From the cell containing the given text, extract its center point as (X, Y) coordinate. 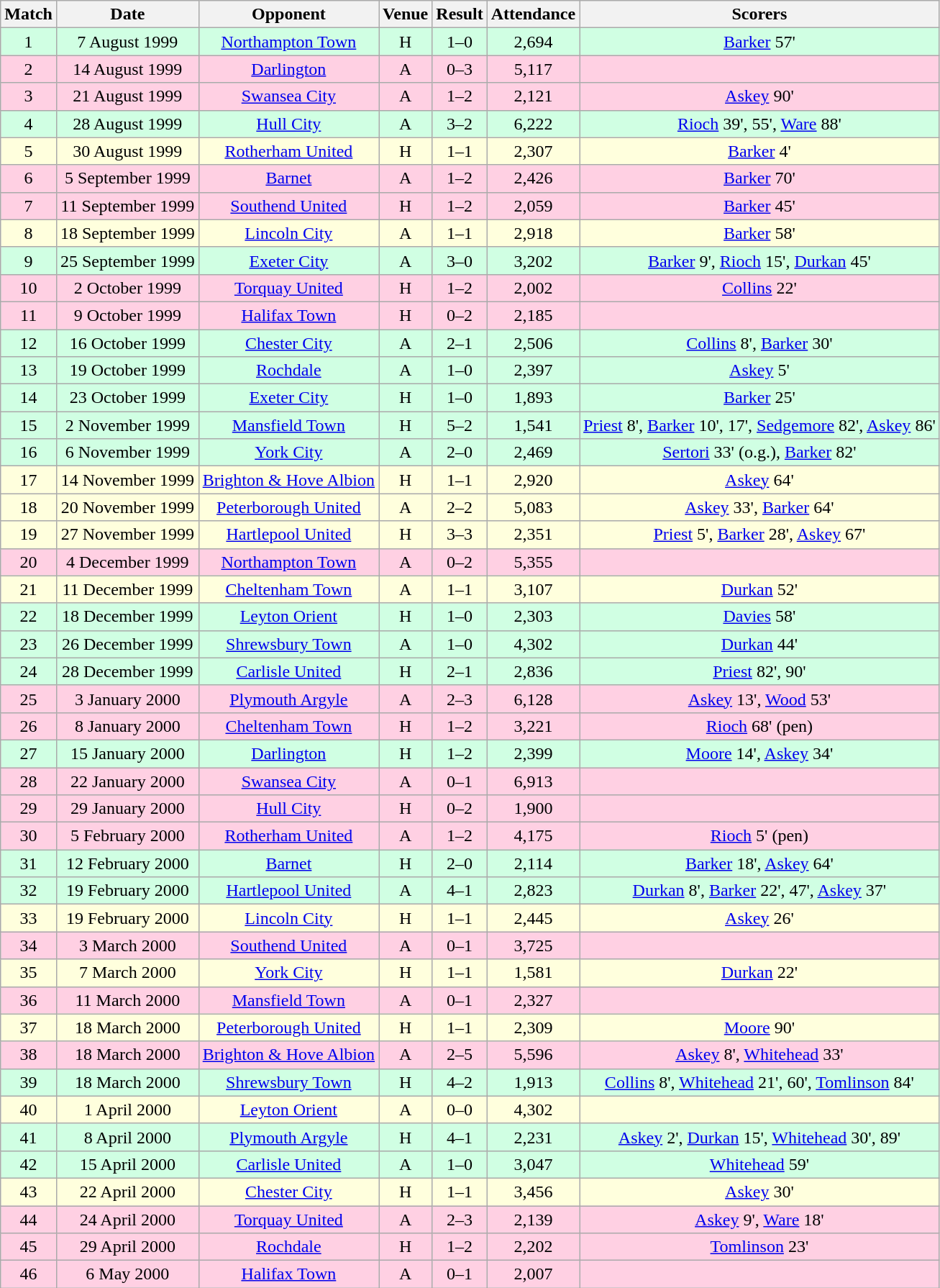
22 (29, 617)
Rioch 39', 55', Ware 88' (759, 124)
20 November 1999 (127, 507)
Davies 58' (759, 617)
2,426 (533, 178)
0–3 (460, 69)
31 (29, 863)
40 (29, 1110)
6 (29, 178)
46 (29, 1274)
8 January 2000 (127, 726)
2,139 (533, 1220)
Barker 45' (759, 206)
15 (29, 425)
3,221 (533, 726)
2,002 (533, 288)
29 (29, 809)
11 (29, 315)
32 (29, 891)
35 (29, 973)
2,469 (533, 453)
27 November 1999 (127, 535)
2,918 (533, 233)
16 October 1999 (127, 343)
Priest 82', 90' (759, 671)
3,725 (533, 945)
2,059 (533, 206)
29 January 2000 (127, 809)
15 January 2000 (127, 753)
3,107 (533, 589)
14 November 1999 (127, 480)
Moore 90' (759, 1028)
42 (29, 1164)
6,128 (533, 699)
Askey 90' (759, 96)
12 (29, 343)
Askey 30' (759, 1192)
2,445 (533, 918)
Collins 22' (759, 288)
45 (29, 1247)
43 (29, 1192)
24 April 2000 (127, 1220)
2,007 (533, 1274)
3 March 2000 (127, 945)
5,083 (533, 507)
2,307 (533, 151)
5,355 (533, 562)
2,327 (533, 1000)
11 December 1999 (127, 589)
21 August 1999 (127, 96)
2–2 (460, 507)
Askey 26' (759, 918)
25 September 1999 (127, 260)
Result (460, 14)
Durkan 8', Barker 22', 47', Askey 37' (759, 891)
2,309 (533, 1028)
11 March 2000 (127, 1000)
28 August 1999 (127, 124)
23 October 1999 (127, 398)
36 (29, 1000)
0–0 (460, 1110)
41 (29, 1137)
2,694 (533, 42)
Askey 9', Ware 18' (759, 1220)
2,231 (533, 1137)
4,175 (533, 836)
2,185 (533, 315)
19 October 1999 (127, 371)
26 (29, 726)
20 (29, 562)
1,541 (533, 425)
5–2 (460, 425)
Sertori 33' (o.g.), Barker 82' (759, 453)
24 (29, 671)
Askey 64' (759, 480)
44 (29, 1220)
21 (29, 589)
39 (29, 1082)
2,202 (533, 1247)
Scorers (759, 14)
2,920 (533, 480)
Barker 18', Askey 64' (759, 863)
30 (29, 836)
6,222 (533, 124)
2–5 (460, 1055)
4 (29, 124)
16 (29, 453)
14 August 1999 (127, 69)
30 August 1999 (127, 151)
37 (29, 1028)
34 (29, 945)
Askey 2', Durkan 15', Whitehead 30', 89' (759, 1137)
Barker 4' (759, 151)
6 November 1999 (127, 453)
8 April 2000 (127, 1137)
1,913 (533, 1082)
6 May 2000 (127, 1274)
7 (29, 206)
2,303 (533, 617)
22 April 2000 (127, 1192)
1 (29, 42)
5 September 1999 (127, 178)
15 April 2000 (127, 1164)
18 September 1999 (127, 233)
1 April 2000 (127, 1110)
29 April 2000 (127, 1247)
7 August 1999 (127, 42)
Barker 9', Rioch 15', Durkan 45' (759, 260)
Whitehead 59' (759, 1164)
28 December 1999 (127, 671)
Collins 8', Barker 30' (759, 343)
2,823 (533, 891)
11 September 1999 (127, 206)
Barker 70' (759, 178)
18 (29, 507)
3 January 2000 (127, 699)
2,399 (533, 753)
3–3 (460, 535)
2 (29, 69)
38 (29, 1055)
3,202 (533, 260)
14 (29, 398)
18 December 1999 (127, 617)
27 (29, 753)
Askey 8', Whitehead 33' (759, 1055)
2 October 1999 (127, 288)
Barker 25' (759, 398)
Tomlinson 23' (759, 1247)
Durkan 52' (759, 589)
Askey 33', Barker 64' (759, 507)
19 (29, 535)
1,900 (533, 809)
2 November 1999 (127, 425)
Rioch 5' (pen) (759, 836)
6,913 (533, 781)
Durkan 22' (759, 973)
2,121 (533, 96)
3–2 (460, 124)
12 February 2000 (127, 863)
9 October 1999 (127, 315)
1,893 (533, 398)
Priest 5', Barker 28', Askey 67' (759, 535)
Askey 13', Wood 53' (759, 699)
5 February 2000 (127, 836)
Rioch 68' (pen) (759, 726)
26 December 1999 (127, 644)
23 (29, 644)
3 (29, 96)
8 (29, 233)
2,351 (533, 535)
Date (127, 14)
7 March 2000 (127, 973)
2,114 (533, 863)
Askey 5' (759, 371)
Opponent (288, 14)
33 (29, 918)
Match (29, 14)
17 (29, 480)
2,506 (533, 343)
Durkan 44' (759, 644)
22 January 2000 (127, 781)
28 (29, 781)
10 (29, 288)
4 December 1999 (127, 562)
2,836 (533, 671)
13 (29, 371)
Venue (406, 14)
Barker 58' (759, 233)
3,456 (533, 1192)
Barker 57' (759, 42)
9 (29, 260)
2,397 (533, 371)
5,596 (533, 1055)
Moore 14', Askey 34' (759, 753)
Collins 8', Whitehead 21', 60', Tomlinson 84' (759, 1082)
Priest 8', Barker 10', 17', Sedgemore 82', Askey 86' (759, 425)
3,047 (533, 1164)
5,117 (533, 69)
25 (29, 699)
3–0 (460, 260)
5 (29, 151)
1,581 (533, 973)
Attendance (533, 14)
4–2 (460, 1082)
